From the cell containing the given text, extract its center point as [x, y] coordinate. 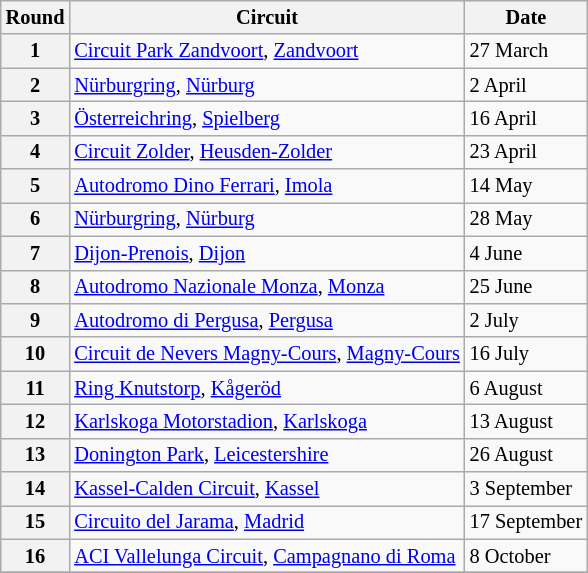
15 [36, 522]
Circuito del Jarama, Madrid [266, 522]
1 [36, 51]
Ring Knutstorp, Kågeröd [266, 388]
4 June [526, 253]
Circuit [266, 17]
12 [36, 421]
Kassel-Calden Circuit, Kassel [266, 489]
14 May [526, 186]
9 [36, 320]
16 [36, 556]
2 [36, 85]
8 October [526, 556]
27 March [526, 51]
Circuit Park Zandvoort, Zandvoort [266, 51]
6 [36, 219]
Donington Park, Leicestershire [266, 455]
Dijon-Prenois, Dijon [266, 253]
Karlskoga Motorstadion, Karlskoga [266, 421]
25 June [526, 287]
Autodromo Dino Ferrari, Imola [266, 186]
13 [36, 455]
Autodromo di Pergusa, Pergusa [266, 320]
Autodromo Nazionale Monza, Monza [266, 287]
Circuit de Nevers Magny-Cours, Magny-Cours [266, 354]
16 April [526, 118]
6 August [526, 388]
5 [36, 186]
23 April [526, 152]
28 May [526, 219]
11 [36, 388]
26 August [526, 455]
17 September [526, 522]
2 April [526, 85]
Date [526, 17]
13 August [526, 421]
4 [36, 152]
7 [36, 253]
3 [36, 118]
10 [36, 354]
ACI Vallelunga Circuit, Campagnano di Roma [266, 556]
8 [36, 287]
Round [36, 17]
2 July [526, 320]
Österreichring, Spielberg [266, 118]
Circuit Zolder, Heusden-Zolder [266, 152]
16 July [526, 354]
14 [36, 489]
3 September [526, 489]
